Determine the [x, y] coordinate at the center of the cell enclosing the given text.  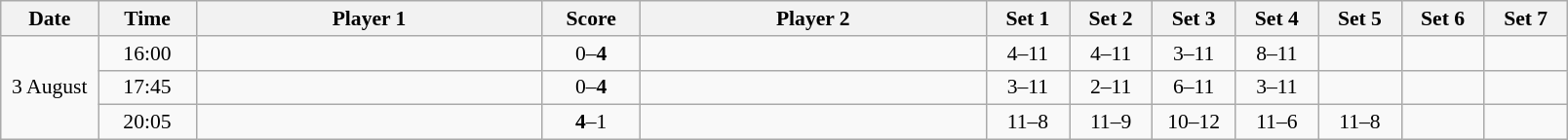
Score [591, 18]
Set 1 [1028, 18]
Set 7 [1525, 18]
Set 6 [1443, 18]
3 August [50, 87]
Set 5 [1359, 18]
Set 3 [1194, 18]
11–6 [1277, 122]
Date [50, 18]
Time [147, 18]
20:05 [147, 122]
17:45 [147, 87]
8–11 [1277, 53]
Set 2 [1110, 18]
Player 1 [369, 18]
6–11 [1194, 87]
4–1 [591, 122]
10–12 [1194, 122]
2–11 [1110, 87]
11–9 [1110, 122]
Player 2 [813, 18]
Set 4 [1277, 18]
16:00 [147, 53]
